Scan for the cell matching the given text and deliver its [x, y] coordinate at center. 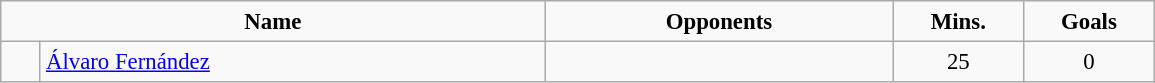
Opponents [719, 21]
Álvaro Fernández [292, 61]
Name [273, 21]
Goals [1090, 21]
Mins. [958, 21]
0 [1090, 61]
25 [958, 61]
